For the text-containing cell, return its midpoint in (X, Y) coordinate format. 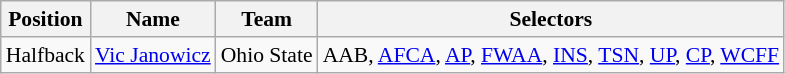
Selectors (552, 19)
Vic Janowicz (153, 55)
Position (46, 19)
Halfback (46, 55)
AAB, AFCA, AP, FWAA, INS, TSN, UP, CP, WCFF (552, 55)
Name (153, 19)
Team (267, 19)
Ohio State (267, 55)
